Search for the cell housing the specified text and yield its [x, y] center coordinate. 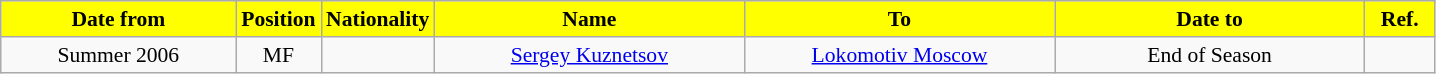
Name [589, 19]
Lokomotiv Moscow [899, 55]
Sergey Kuznetsov [589, 55]
Position [278, 19]
Nationality [378, 19]
Summer 2006 [118, 55]
Date from [118, 19]
Ref. [1400, 19]
Date to [1210, 19]
End of Season [1210, 55]
MF [278, 55]
To [899, 19]
